Determine the [X, Y] coordinate at the center of the cell enclosing the given text.  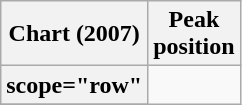
Chart (2007) [74, 34]
Peakposition [194, 34]
scope="row" [74, 85]
